From the cell containing the given text, extract its center point as (X, Y) coordinate. 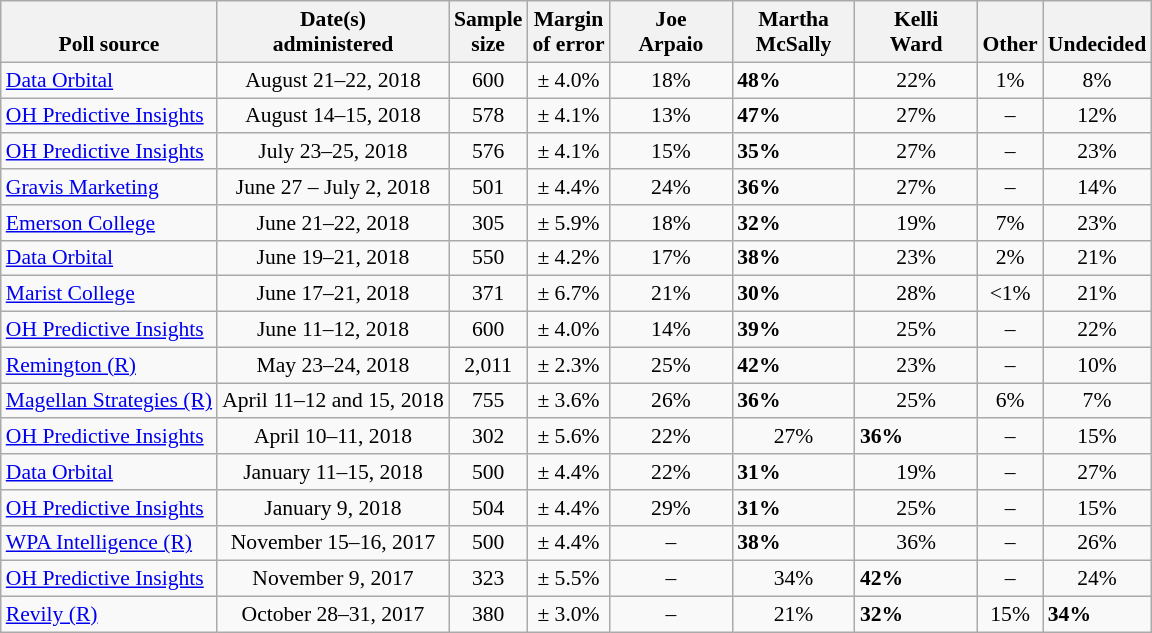
47% (794, 116)
Emerson College (109, 223)
May 23–24, 2018 (333, 365)
± 3.6% (568, 401)
Magellan Strategies (R) (109, 401)
39% (794, 330)
± 4.2% (568, 258)
323 (488, 579)
755 (488, 401)
<1% (1010, 294)
November 9, 2017 (333, 579)
June 17–21, 2018 (333, 294)
501 (488, 187)
August 14–15, 2018 (333, 116)
17% (672, 258)
JoeArpaio (672, 32)
± 6.7% (568, 294)
8% (1097, 80)
January 9, 2018 (333, 508)
June 27 – July 2, 2018 (333, 187)
± 2.3% (568, 365)
Marginof error (568, 32)
Gravis Marketing (109, 187)
July 23–25, 2018 (333, 152)
28% (916, 294)
± 5.6% (568, 437)
August 21–22, 2018 (333, 80)
Date(s)administered (333, 32)
Revily (R) (109, 615)
KelliWard (916, 32)
302 (488, 437)
29% (672, 508)
Undecided (1097, 32)
November 15–16, 2017 (333, 543)
371 (488, 294)
30% (794, 294)
2% (1010, 258)
6% (1010, 401)
Samplesize (488, 32)
June 19–21, 2018 (333, 258)
Marist College (109, 294)
48% (794, 80)
578 (488, 116)
2,011 (488, 365)
305 (488, 223)
12% (1097, 116)
380 (488, 615)
Poll source (109, 32)
WPA Intelligence (R) (109, 543)
550 (488, 258)
35% (794, 152)
Remington (R) (109, 365)
April 11–12 and 15, 2018 (333, 401)
576 (488, 152)
April 10–11, 2018 (333, 437)
1% (1010, 80)
June 11–12, 2018 (333, 330)
January 11–15, 2018 (333, 472)
± 5.9% (568, 223)
± 3.0% (568, 615)
± 5.5% (568, 579)
504 (488, 508)
October 28–31, 2017 (333, 615)
MarthaMcSally (794, 32)
June 21–22, 2018 (333, 223)
Other (1010, 32)
13% (672, 116)
10% (1097, 365)
